Return the [x, y] coordinate for the center point of the cell that contains the specified text.  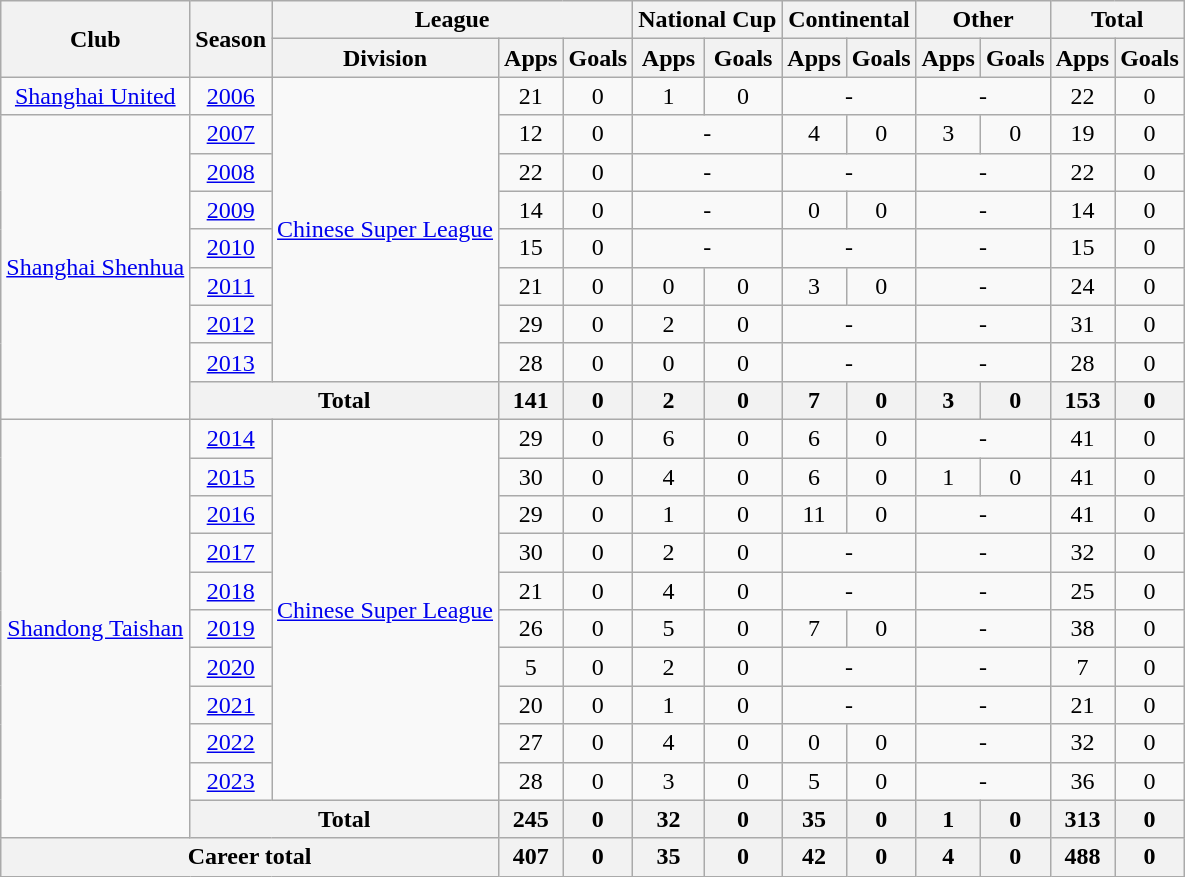
26 [531, 629]
2016 [231, 515]
2021 [231, 705]
12 [531, 134]
Division [386, 58]
2017 [231, 553]
2022 [231, 743]
Club [96, 39]
2020 [231, 667]
488 [1082, 857]
20 [531, 705]
National Cup [708, 20]
Shanghai United [96, 96]
Other [983, 20]
2007 [231, 134]
36 [1082, 781]
407 [531, 857]
Career total [250, 857]
24 [1082, 286]
Shandong Taishan [96, 628]
2014 [231, 438]
2019 [231, 629]
141 [531, 400]
245 [531, 819]
Shanghai Shenhua [96, 267]
2010 [231, 248]
2006 [231, 96]
2008 [231, 172]
38 [1082, 629]
League [452, 20]
27 [531, 743]
11 [814, 515]
42 [814, 857]
2015 [231, 477]
2023 [231, 781]
19 [1082, 134]
25 [1082, 591]
Continental [849, 20]
Season [231, 39]
313 [1082, 819]
153 [1082, 400]
2011 [231, 286]
2018 [231, 591]
2012 [231, 324]
2009 [231, 210]
2013 [231, 362]
31 [1082, 324]
